Output the (X, Y) coordinate of the center of the cell containing the given text.  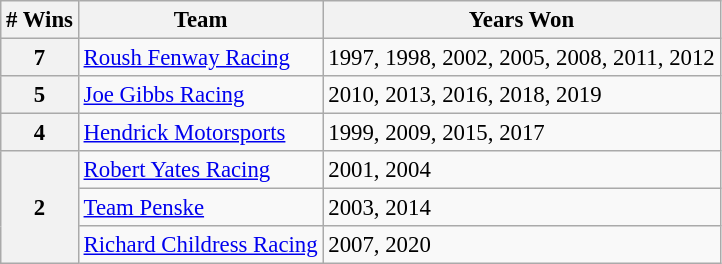
2 (40, 208)
2003, 2014 (522, 208)
5 (40, 95)
2010, 2013, 2016, 2018, 2019 (522, 95)
1997, 1998, 2002, 2005, 2008, 2011, 2012 (522, 58)
2007, 2020 (522, 245)
Hendrick Motorsports (200, 133)
# Wins (40, 20)
1999, 2009, 2015, 2017 (522, 133)
Joe Gibbs Racing (200, 95)
Years Won (522, 20)
Roush Fenway Racing (200, 58)
Team Penske (200, 208)
2001, 2004 (522, 170)
Richard Childress Racing (200, 245)
Robert Yates Racing (200, 170)
4 (40, 133)
7 (40, 58)
Team (200, 20)
